From the cell containing the given text, extract its center point as (X, Y) coordinate. 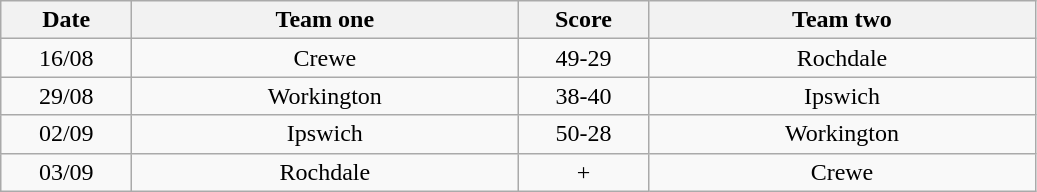
49-29 (584, 58)
Team one (325, 20)
50-28 (584, 134)
16/08 (66, 58)
Date (66, 20)
29/08 (66, 96)
03/09 (66, 172)
+ (584, 172)
38-40 (584, 96)
02/09 (66, 134)
Score (584, 20)
Team two (842, 20)
